Provide the (x, y) coordinate of the cell's center where the given text is located.  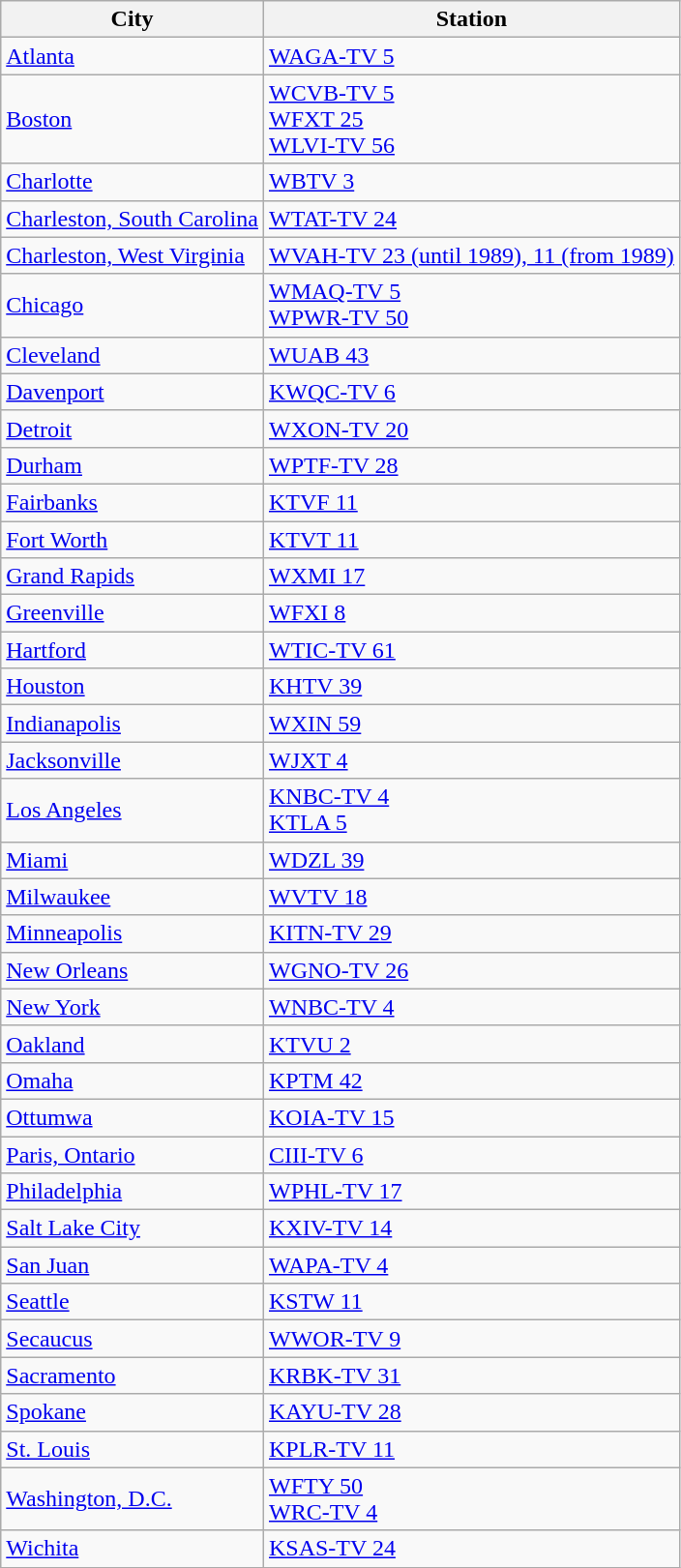
WVAH-TV 23 (until 1989), 11 (from 1989) (471, 255)
KPLR-TV 11 (471, 1449)
Omaha (133, 1080)
Sacramento (133, 1376)
WVTV 18 (471, 897)
KRBK-TV 31 (471, 1376)
WGNO-TV 26 (471, 970)
Hartford (133, 650)
WJXT 4 (471, 760)
KXIV-TV 14 (471, 1228)
St. Louis (133, 1449)
KTVU 2 (471, 1044)
KWQC-TV 6 (471, 392)
Atlanta (133, 56)
Greenville (133, 613)
Indianapolis (133, 724)
Secaucus (133, 1339)
Fort Worth (133, 539)
WFTY 50WRC-TV 4 (471, 1499)
Wichita (133, 1549)
WAGA-TV 5 (471, 56)
Charlotte (133, 182)
KITN-TV 29 (471, 933)
KSTW 11 (471, 1302)
New Orleans (133, 970)
WDZL 39 (471, 860)
Davenport (133, 392)
Station (471, 19)
WNBC-TV 4 (471, 1007)
Charleston, South Carolina (133, 219)
Houston (133, 687)
KSAS-TV 24 (471, 1549)
Cleveland (133, 355)
Los Angeles (133, 811)
Ottumwa (133, 1117)
WMAQ-TV 5WPWR-TV 50 (471, 306)
Jacksonville (133, 760)
Chicago (133, 306)
WAPA-TV 4 (471, 1265)
Minneapolis (133, 933)
Detroit (133, 429)
KNBC-TV 4KTLA 5 (471, 811)
Grand Rapids (133, 577)
Fairbanks (133, 502)
Charleston, West Virginia (133, 255)
WTAT-TV 24 (471, 219)
San Juan (133, 1265)
Seattle (133, 1302)
Milwaukee (133, 897)
WFXI 8 (471, 613)
Boston (133, 119)
Miami (133, 860)
KTVF 11 (471, 502)
WBTV 3 (471, 182)
WPTF-TV 28 (471, 465)
WXIN 59 (471, 724)
WWOR-TV 9 (471, 1339)
KAYU-TV 28 (471, 1412)
Durham (133, 465)
KPTM 42 (471, 1080)
Philadelphia (133, 1192)
WXMI 17 (471, 577)
WTIC-TV 61 (471, 650)
WUAB 43 (471, 355)
Washington, D.C. (133, 1499)
WPHL-TV 17 (471, 1192)
Salt Lake City (133, 1228)
Paris, Ontario (133, 1154)
KHTV 39 (471, 687)
WXON-TV 20 (471, 429)
Oakland (133, 1044)
City (133, 19)
WCVB-TV 5WFXT 25WLVI-TV 56 (471, 119)
CIII-TV 6 (471, 1154)
New York (133, 1007)
KOIA-TV 15 (471, 1117)
KTVT 11 (471, 539)
Spokane (133, 1412)
